Detect which cell encompasses the target text, then output its (X, Y) center coordinate. 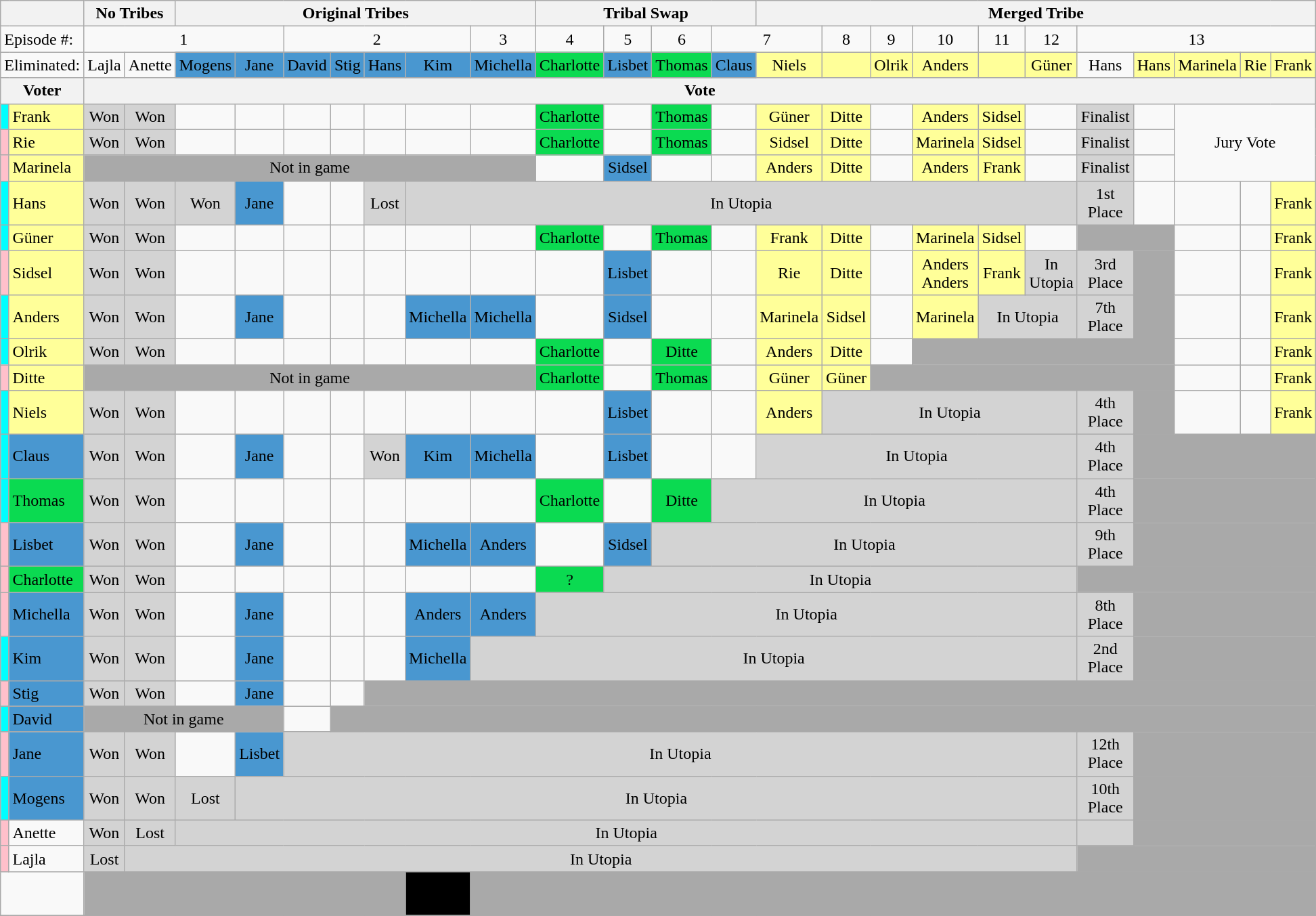
1st Place (1105, 203)
12th Place (1105, 754)
9 (892, 39)
1 (184, 39)
Merged Tribe (1036, 14)
2nd Place (1105, 658)
2 (377, 39)
Eliminated: (42, 65)
7 (766, 39)
Tribal Swap (646, 14)
Jury Vote (1246, 142)
Original Tribes (355, 14)
8 (846, 39)
4 (569, 39)
Voter (42, 91)
9th Place (1105, 544)
3 (503, 39)
No Tribes (130, 14)
10 (945, 39)
3rd Place (1105, 272)
11 (1002, 39)
5 (628, 39)
12 (1051, 39)
13 (1197, 39)
Kim (x3) (438, 894)
AndersAnders (945, 272)
8th Place (1105, 615)
Episode #: (42, 39)
7th Place (1105, 317)
10th Place (1105, 798)
? (569, 580)
Vote (700, 91)
6 (682, 39)
